From the cell containing the given text, extract its center point as (x, y) coordinate. 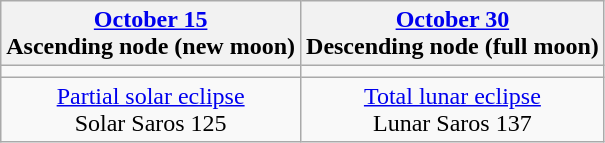
Partial solar eclipseSolar Saros 125 (151, 110)
October 15Ascending node (new moon) (151, 34)
October 30Descending node (full moon) (453, 34)
Total lunar eclipseLunar Saros 137 (453, 110)
